Extract the (x, y) coordinate from the center of the cell holding the provided text.  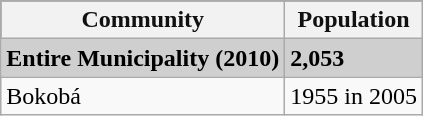
2,053 (354, 58)
Bokobá (143, 96)
Population (354, 20)
1955 in 2005 (354, 96)
Community (143, 20)
Entire Municipality (2010) (143, 58)
